Identify which cell holds the provided text, then report its (X, Y) central coordinate. 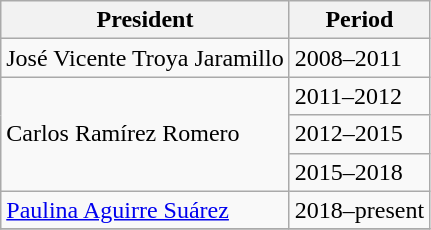
Paulina Aguirre Suárez (145, 210)
President (145, 20)
José Vicente Troya Jaramillo (145, 58)
2011–2012 (359, 96)
Period (359, 20)
Carlos Ramírez Romero (145, 134)
2012–2015 (359, 134)
2015–2018 (359, 172)
2018–present (359, 210)
2008–2011 (359, 58)
